Scan for the cell matching the given text and deliver its (X, Y) coordinate at center. 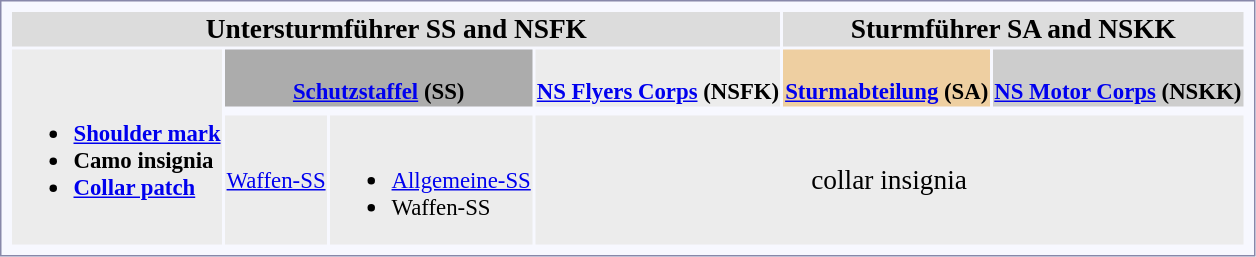
Waffen-SS (276, 181)
Schutzstaffel (SS) (378, 78)
NS Motor Corps (NSKK) (1118, 78)
Allgemeine-SSWaffen-SS (431, 181)
Sturmabteilung (SA) (887, 78)
collar insignia (889, 181)
NS Flyers Corps (NSFK) (658, 78)
Sturmführer SA and NSKK (1014, 29)
Shoulder markCamo insigniaCollar patch (117, 148)
Untersturmführer SS and NSFK (396, 29)
